Pinpoint the cell where the given text exists, returning its [X, Y] midpoint coordinate. 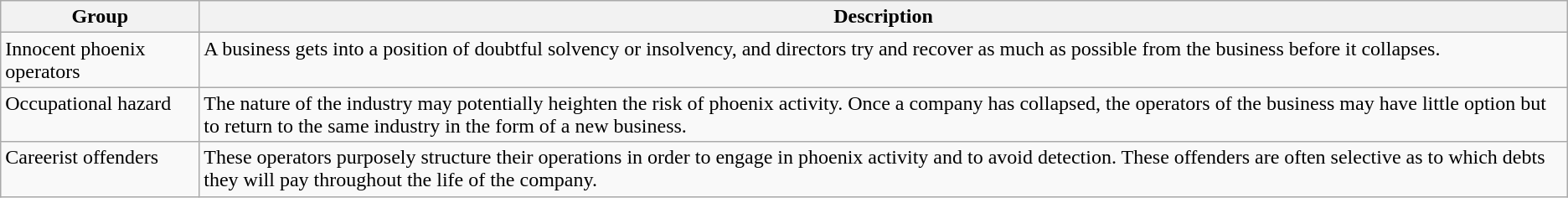
Description [884, 17]
Occupational hazard [101, 114]
Group [101, 17]
Careerist offenders [101, 169]
Innocent phoenix operators [101, 60]
